Return [X, Y] of the center of cell containing provided text 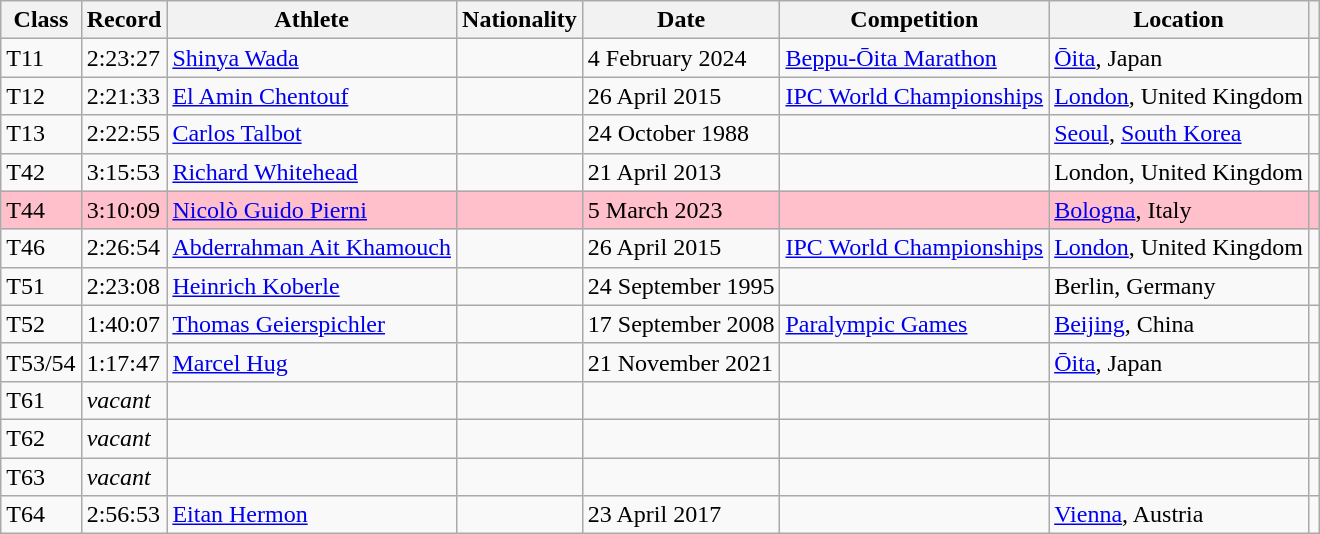
T46 [41, 248]
Bologna, Italy [1179, 210]
3:10:09 [124, 210]
Vienna, Austria [1179, 515]
T62 [41, 438]
Beppu-Ōita Marathon [914, 58]
Eitan Hermon [312, 515]
T63 [41, 477]
Date [681, 20]
17 September 2008 [681, 324]
24 October 1988 [681, 134]
Nicolò Guido Pierni [312, 210]
Richard Whitehead [312, 172]
Carlos Talbot [312, 134]
2:21:33 [124, 96]
T53/54 [41, 362]
Paralympic Games [914, 324]
Shinya Wada [312, 58]
T13 [41, 134]
2:22:55 [124, 134]
T44 [41, 210]
2:26:54 [124, 248]
24 September 1995 [681, 286]
Athlete [312, 20]
23 April 2017 [681, 515]
1:40:07 [124, 324]
T51 [41, 286]
2:56:53 [124, 515]
T42 [41, 172]
21 November 2021 [681, 362]
T52 [41, 324]
Class [41, 20]
T64 [41, 515]
El Amin Chentouf [312, 96]
3:15:53 [124, 172]
4 February 2024 [681, 58]
Thomas Geierspichler [312, 324]
2:23:08 [124, 286]
Beijing, China [1179, 324]
5 March 2023 [681, 210]
1:17:47 [124, 362]
Berlin, Germany [1179, 286]
Marcel Hug [312, 362]
Location [1179, 20]
Competition [914, 20]
Nationality [520, 20]
T12 [41, 96]
Record [124, 20]
T61 [41, 400]
21 April 2013 [681, 172]
Seoul, South Korea [1179, 134]
2:23:27 [124, 58]
Abderrahman Ait Khamouch [312, 248]
Heinrich Koberle [312, 286]
T11 [41, 58]
